Pinpoint the cell where the given text exists, returning its [X, Y] midpoint coordinate. 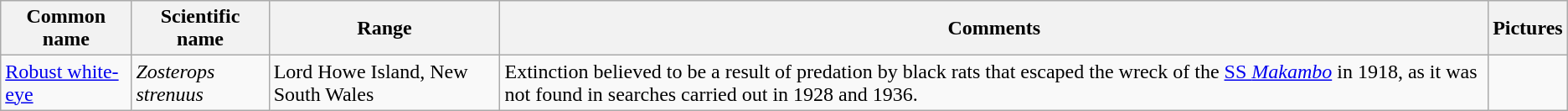
Zosterops strenuus [200, 82]
Common name [66, 29]
Robust white-eye [66, 82]
Scientific name [200, 29]
Comments [994, 29]
Lord Howe Island, New South Wales [384, 82]
Range [384, 29]
Pictures [1528, 29]
